Scan for the cell matching the given text and deliver its [x, y] coordinate at center. 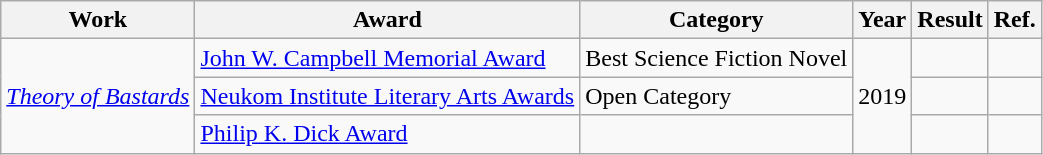
Result [950, 20]
Ref. [1014, 20]
Work [98, 20]
Year [882, 20]
Philip K. Dick Award [388, 134]
Neukom Institute Literary Arts Awards [388, 96]
John W. Campbell Memorial Award [388, 58]
Award [388, 20]
Category [716, 20]
Theory of Bastards [98, 96]
Open Category [716, 96]
Best Science Fiction Novel [716, 58]
2019 [882, 96]
